Provide the [x, y] coordinate of the cell's center where the given text is located.  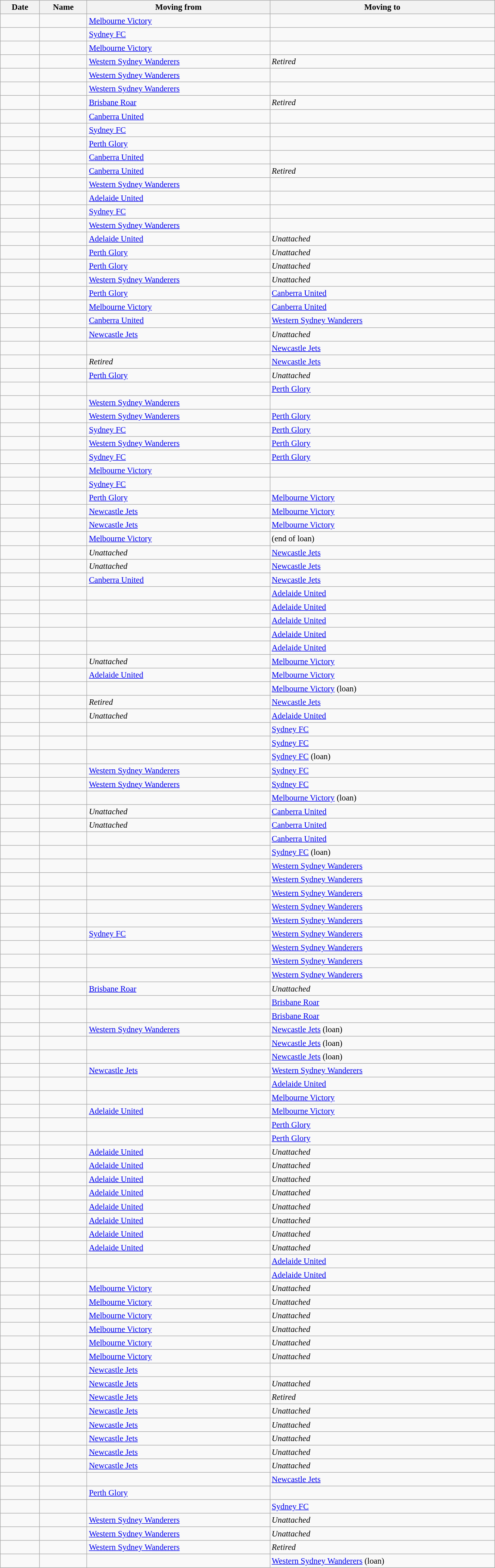
Date [20, 7]
Moving from [178, 7]
Name [63, 7]
(end of loan) [382, 539]
Moving to [382, 7]
Western Sydney Wanderers (loan) [382, 1561]
